Capture the cell that displays the provided text and extract its (X, Y) central coordinate. 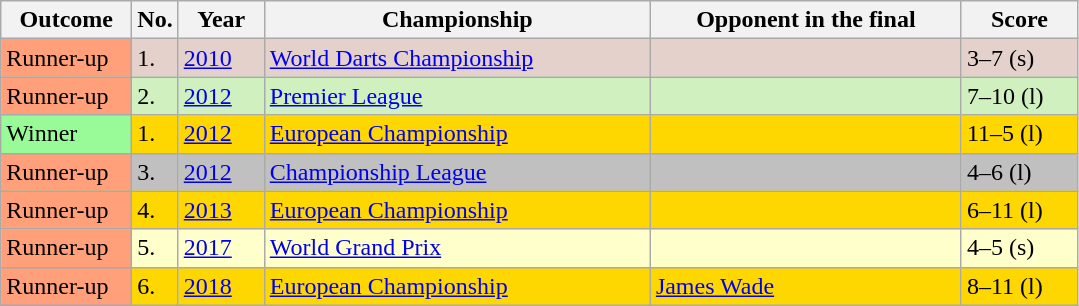
No. (155, 20)
World Grand Prix (457, 248)
Championship League (457, 172)
3–7 (s) (1019, 58)
Year (221, 20)
11–5 (l) (1019, 134)
6–11 (l) (1019, 210)
8–11 (l) (1019, 286)
5. (155, 248)
Opponent in the final (806, 20)
7–10 (l) (1019, 96)
2. (155, 96)
Premier League (457, 96)
Winner (66, 134)
3. (155, 172)
James Wade (806, 286)
Outcome (66, 20)
2013 (221, 210)
2010 (221, 58)
2017 (221, 248)
World Darts Championship (457, 58)
4. (155, 210)
2018 (221, 286)
6. (155, 286)
Score (1019, 20)
4–5 (s) (1019, 248)
4–6 (l) (1019, 172)
Championship (457, 20)
